Pinpoint the cell where the given text exists, returning its [X, Y] midpoint coordinate. 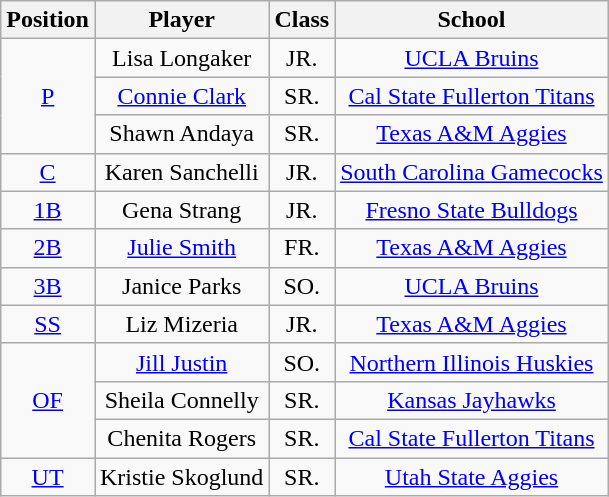
1B [48, 210]
Position [48, 20]
Lisa Longaker [181, 58]
Janice Parks [181, 286]
Julie Smith [181, 248]
Northern Illinois Huskies [472, 362]
SS [48, 324]
Kristie Skoglund [181, 477]
Player [181, 20]
Fresno State Bulldogs [472, 210]
Sheila Connelly [181, 400]
OF [48, 400]
School [472, 20]
Jill Justin [181, 362]
Liz Mizeria [181, 324]
Gena Strang [181, 210]
Class [302, 20]
South Carolina Gamecocks [472, 172]
Connie Clark [181, 96]
2B [48, 248]
P [48, 96]
Karen Sanchelli [181, 172]
Chenita Rogers [181, 438]
FR. [302, 248]
3B [48, 286]
Utah State Aggies [472, 477]
Kansas Jayhawks [472, 400]
UT [48, 477]
Shawn Andaya [181, 134]
C [48, 172]
